Identify which cell holds the provided text, then report its [x, y] central coordinate. 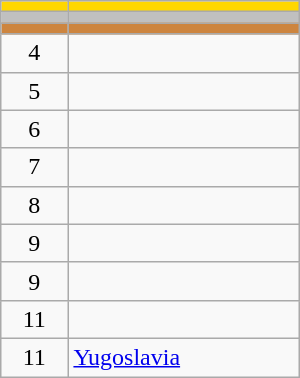
5 [34, 91]
7 [34, 167]
4 [34, 53]
Yugoslavia [184, 357]
8 [34, 205]
6 [34, 129]
